Find where the given text appears and provide that cell's center as (x, y) coordinate. 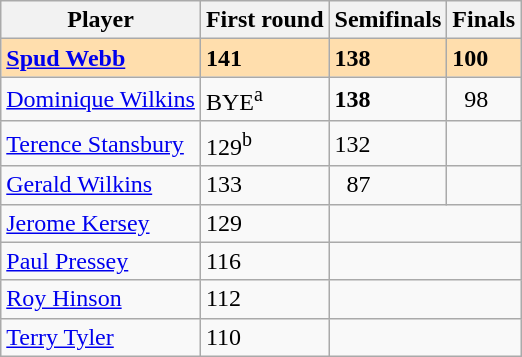
Gerald Wilkins (101, 185)
87 (388, 185)
129b (264, 144)
100 (484, 58)
Dominique Wilkins (101, 100)
129 (264, 223)
98 (484, 100)
Player (101, 20)
132 (388, 144)
Jerome Kersey (101, 223)
Terence Stansbury (101, 144)
112 (264, 299)
Finals (484, 20)
First round (264, 20)
116 (264, 261)
133 (264, 185)
110 (264, 337)
Terry Tyler (101, 337)
Roy Hinson (101, 299)
Paul Pressey (101, 261)
Semifinals (388, 20)
141 (264, 58)
BYEa (264, 100)
Spud Webb (101, 58)
